Find where the given text appears and provide that cell's center as [X, Y] coordinate. 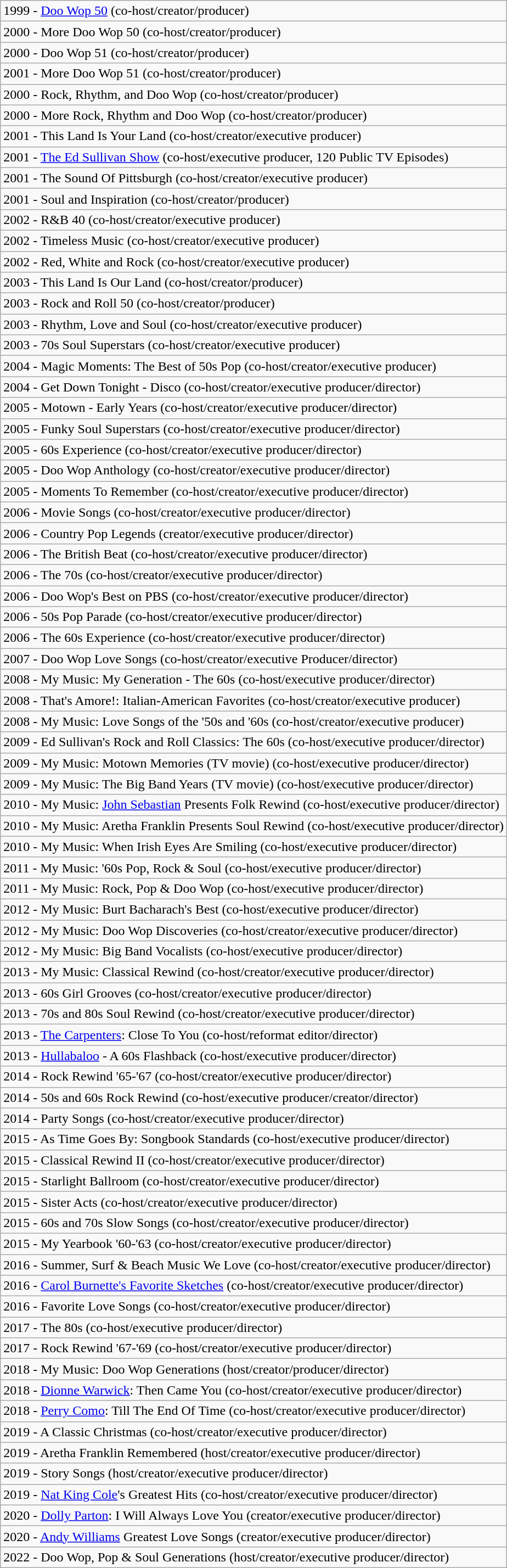
2001 - The Sound Of Pittsburgh (co-host/creator/executive producer) [253, 178]
2013 - The Carpenters: Close To You (co-host/reformat editor/director) [253, 1035]
2005 - Funky Soul Superstars (co-host/creator/executive producer/director) [253, 429]
2016 - Carol Burnette's Favorite Sketches (co-host/creator/executive producer/director) [253, 1286]
2018 - Dionne Warwick: Then Came You (co-host/creator/executive producer/director) [253, 1390]
2012 - My Music: Big Band Vocalists (co-host/executive producer/director) [253, 951]
2020 - Dolly Parton: I Will Always Love You (creator/executive producer/director) [253, 1515]
2013 - 60s Girl Grooves (co-host/creator/executive producer/director) [253, 993]
2008 - My Music: Love Songs of the '50s and '60s (co-host/creator/executive producer) [253, 721]
2005 - Moments To Remember (co-host/creator/executive producer/director) [253, 491]
2017 - The 80s (co-host/executive producer/director) [253, 1328]
2002 - Red, White and Rock (co-host/creator/executive producer) [253, 262]
2008 - My Music: My Generation - The 60s (co-host/executive producer/director) [253, 680]
2015 - Sister Acts (co-host/creator/executive producer/director) [253, 1202]
2013 - 70s and 80s Soul Rewind (co-host/creator/executive producer/director) [253, 1014]
2006 - 50s Pop Parade (co-host/creator/executive producer/director) [253, 617]
2019 - A Classic Christmas (co-host/creator/executive producer/director) [253, 1432]
2019 - Nat King Cole's Greatest Hits (co-host/creator/executive producer/director) [253, 1494]
2005 - Doo Wop Anthology (co-host/creator/executive producer/director) [253, 471]
2000 - Rock, Rhythm, and Doo Wop (co-host/creator/producer) [253, 94]
2006 - The British Beat (co-host/creator/executive producer/director) [253, 554]
2018 - Perry Como: Till The End Of Time (co-host/creator/executive producer/director) [253, 1411]
2009 - My Music: The Big Band Years (TV movie) (co-host/executive producer/director) [253, 784]
2005 - 60s Experience (co-host/creator/executive producer/director) [253, 450]
2010 - My Music: Aretha Franklin Presents Soul Rewind (co-host/executive producer/director) [253, 826]
2001 - Soul and Inspiration (co-host/creator/producer) [253, 199]
2001 - The Ed Sullivan Show (co-host/executive producer, 120 Public TV Episodes) [253, 157]
2011 - My Music: Rock, Pop & Doo Wop (co-host/executive producer/director) [253, 888]
2014 - 50s and 60s Rock Rewind (co-host/executive producer/creator/director) [253, 1097]
2014 - Party Songs (co-host/creator/executive producer/director) [253, 1118]
2003 - 70s Soul Superstars (co-host/creator/executive producer) [253, 345]
2003 - Rhythm, Love and Soul (co-host/creator/executive producer) [253, 324]
2004 - Magic Moments: The Best of 50s Pop (co-host/creator/executive producer) [253, 366]
2006 - The 70s (co-host/creator/executive producer/director) [253, 575]
2001 - More Doo Wop 51 (co-host/creator/producer) [253, 74]
2015 - 60s and 70s Slow Songs (co-host/creator/executive producer/director) [253, 1223]
2013 - Hullabaloo - A 60s Flashback (co-host/executive producer/director) [253, 1056]
2001 - This Land Is Your Land (co-host/creator/executive producer) [253, 136]
2017 - Rock Rewind '67-'69 (co-host/creator/executive producer/director) [253, 1348]
2013 - My Music: Classical Rewind (co-host/creator/executive producer/director) [253, 972]
2007 - Doo Wop Love Songs (co-host/creator/executive Producer/director) [253, 659]
2003 - Rock and Roll 50 (co-host/creator/producer) [253, 304]
2009 - Ed Sullivan's Rock and Roll Classics: The 60s (co-host/executive producer/director) [253, 742]
2022 - Doo Wop, Pop & Soul Generations (host/creator/executive producer/director) [253, 1557]
2009 - My Music: Motown Memories (TV movie) (co-host/executive producer/director) [253, 763]
2002 - Timeless Music (co-host/creator/executive producer) [253, 240]
2012 - My Music: Burt Bacharach's Best (co-host/executive producer/director) [253, 909]
2010 - My Music: John Sebastian Presents Folk Rewind (co-host/executive producer/director) [253, 805]
2003 - This Land Is Our Land (co-host/creator/producer) [253, 283]
2015 - Classical Rewind II (co-host/creator/executive producer/director) [253, 1160]
2000 - More Rock, Rhythm and Doo Wop (co-host/creator/producer) [253, 115]
2010 - My Music: When Irish Eyes Are Smiling (co-host/executive producer/director) [253, 847]
2016 - Favorite Love Songs (co-host/creator/executive producer/director) [253, 1307]
2015 - As Time Goes By: Songbook Standards (co-host/executive producer/director) [253, 1139]
2014 - Rock Rewind '65-'67 (co-host/creator/executive producer/director) [253, 1077]
2008 - That's Amore!: Italian-American Favorites (co-host/creator/executive producer) [253, 701]
2002 - R&B 40 (co-host/creator/executive producer) [253, 220]
2006 - Country Pop Legends (creator/executive producer/director) [253, 533]
2006 - Doo Wop's Best on PBS (co-host/creator/executive producer/director) [253, 596]
2005 - Motown - Early Years (co-host/creator/executive producer/director) [253, 408]
2006 - Movie Songs (co-host/creator/executive producer/director) [253, 512]
2000 - Doo Wop 51 (co-host/creator/producer) [253, 53]
2012 - My Music: Doo Wop Discoveries (co-host/creator/executive producer/director) [253, 931]
1999 - Doo Wop 50 (co-host/creator/producer) [253, 11]
2019 - Aretha Franklin Remembered (host/creator/executive producer/director) [253, 1453]
2015 - Starlight Ballroom (co-host/creator/executive producer/director) [253, 1181]
2019 - Story Songs (host/creator/executive producer/director) [253, 1474]
2011 - My Music: '60s Pop, Rock & Soul (co-host/executive producer/director) [253, 867]
2020 - Andy Williams Greatest Love Songs (creator/executive producer/director) [253, 1536]
2000 - More Doo Wop 50 (co-host/creator/producer) [253, 32]
2018 - My Music: Doo Wop Generations (host/creator/producer/director) [253, 1369]
2016 - Summer, Surf & Beach Music We Love (co-host/creator/executive producer/director) [253, 1264]
2015 - My Yearbook '60-'63 (co-host/creator/executive producer/director) [253, 1244]
2006 - The 60s Experience (co-host/creator/executive producer/director) [253, 638]
2004 - Get Down Tonight - Disco (co-host/creator/executive producer/director) [253, 387]
